Return the (X, Y) coordinate for the center point of the cell that contains the specified text.  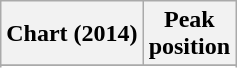
Chart (2014) (72, 34)
Peakposition (189, 34)
